For the text-containing cell, return its midpoint in (x, y) coordinate format. 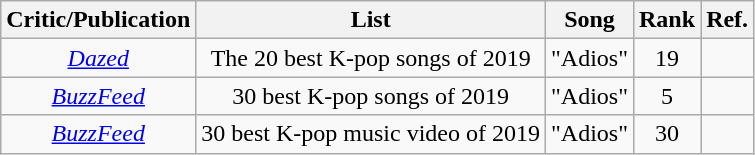
List (371, 20)
Song (589, 20)
Ref. (728, 20)
Rank (666, 20)
19 (666, 58)
5 (666, 96)
Dazed (98, 58)
Critic/Publication (98, 20)
30 (666, 134)
30 best K-pop songs of 2019 (371, 96)
The 20 best K-pop songs of 2019 (371, 58)
30 best K-pop music video of 2019 (371, 134)
